For the text-containing cell, return its midpoint in [x, y] coordinate format. 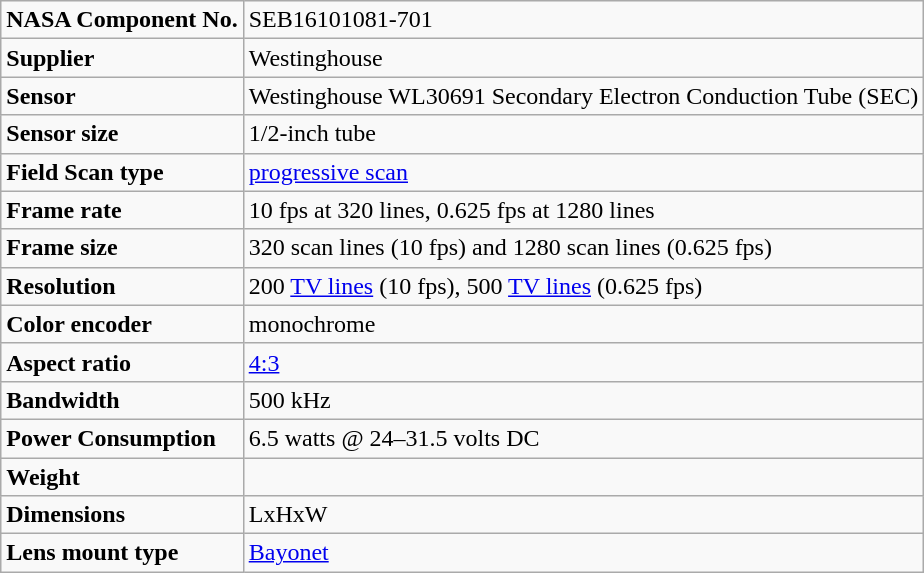
320 scan lines (10 fps) and 1280 scan lines (0.625 fps) [584, 248]
Weight [122, 477]
NASA Component No. [122, 20]
500 kHz [584, 400]
Color encoder [122, 324]
Sensor [122, 96]
Lens mount type [122, 553]
LxHxW [584, 515]
SEB16101081-701 [584, 20]
Aspect ratio [122, 362]
progressive scan [584, 172]
Dimensions [122, 515]
1/2-inch tube [584, 134]
Frame rate [122, 210]
Westinghouse [584, 58]
Bandwidth [122, 400]
200 TV lines (10 fps), 500 TV lines (0.625 fps) [584, 286]
Westinghouse WL30691 Secondary Electron Conduction Tube (SEC) [584, 96]
Field Scan type [122, 172]
Resolution [122, 286]
10 fps at 320 lines, 0.625 fps at 1280 lines [584, 210]
6.5 watts @ 24–31.5 volts DC [584, 438]
Supplier [122, 58]
Power Consumption [122, 438]
Sensor size [122, 134]
monochrome [584, 324]
Bayonet [584, 553]
Frame size [122, 248]
4:3 [584, 362]
